Determine the (X, Y) coordinate at the center of the cell enclosing the given text.  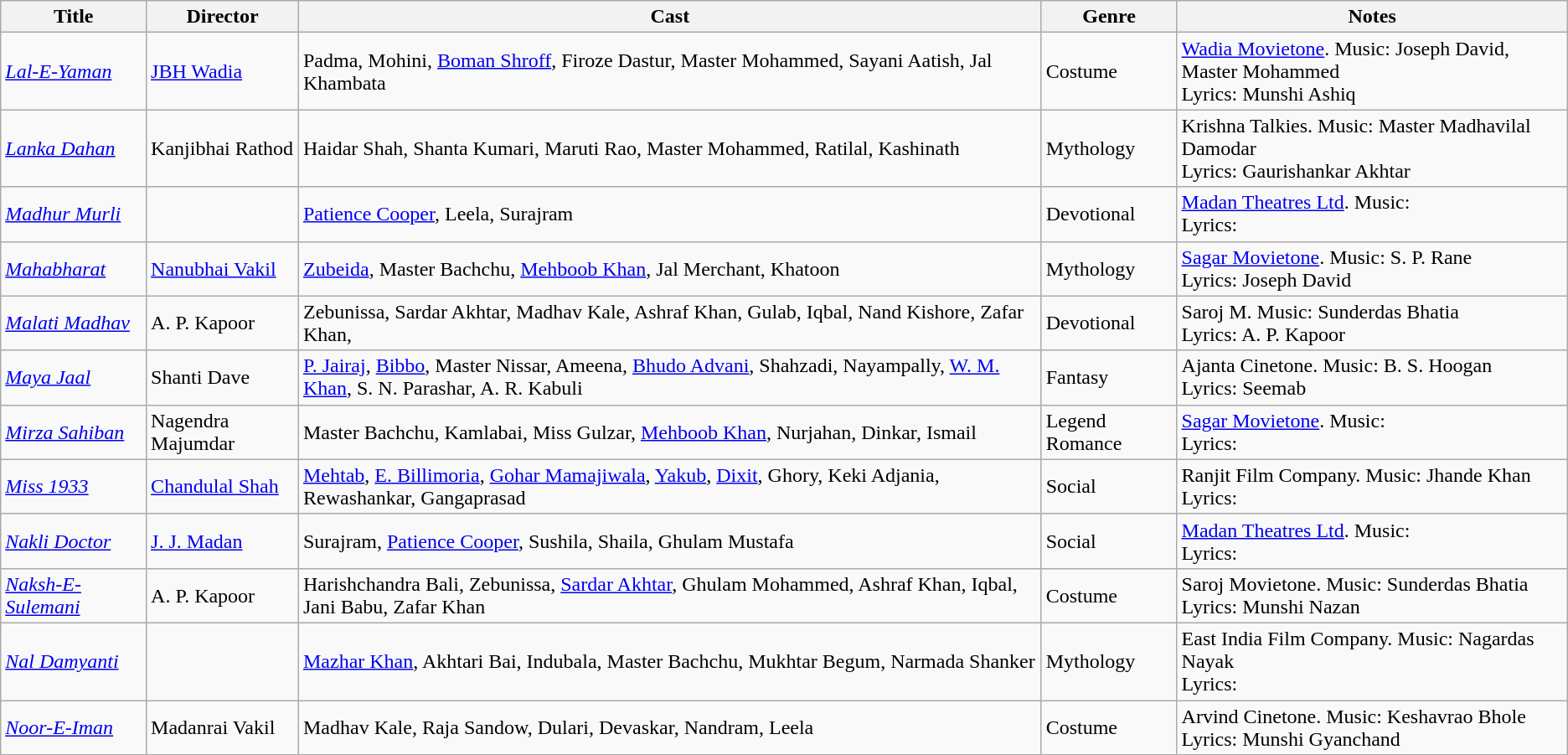
Krishna Talkies. Music: Master Madhavilal DamodarLyrics: Gaurishankar Akhtar (1372, 148)
P. Jairaj, Bibbo, Master Nissar, Ameena, Bhudo Advani, Shahzadi, Nayampally, W. M. Khan, S. N. Parashar, A. R. Kabuli (670, 377)
Harishchandra Bali, Zebunissa, Sardar Akhtar, Ghulam Mohammed, Ashraf Khan, Iqbal, Jani Babu, Zafar Khan (670, 595)
Sagar Movietone. Music: S. P. RaneLyrics: Joseph David (1372, 268)
Notes (1372, 17)
Madhav Kale, Raja Sandow, Dulari, Devaskar, Nandram, Leela (670, 727)
Padma, Mohini, Boman Shroff, Firoze Dastur, Master Mohammed, Sayani Aatish, Jal Khambata (670, 71)
Noor-E-Iman (74, 727)
Nanubhai Vakil (223, 268)
Master Bachchu, Kamlabai, Miss Gulzar, Mehboob Khan, Nurjahan, Dinkar, Ismail (670, 432)
Malati Madhav (74, 323)
Haidar Shah, Shanta Kumari, Maruti Rao, Master Mohammed, Ratilal, Kashinath (670, 148)
JBH Wadia (223, 71)
Nagendra Majumdar (223, 432)
East India Film Company. Music: Nagardas NayakLyrics: (1372, 661)
Mehtab, E. Billimoria, Gohar Mamajiwala, Yakub, Dixit, Ghory, Keki Adjania, Rewashankar, Gangaprasad (670, 486)
Naksh-E-Sulemani (74, 595)
Mazhar Khan, Akhtari Bai, Indubala, Master Bachchu, Mukhtar Begum, Narmada Shanker (670, 661)
Mahabharat (74, 268)
Kanjibhai Rathod (223, 148)
Madanrai Vakil (223, 727)
Saroj Movietone. Music: Sunderdas BhatiaLyrics: Munshi Nazan (1372, 595)
Saroj M. Music: Sunderdas BhatiaLyrics: A. P. Kapoor (1372, 323)
Zebunissa, Sardar Akhtar, Madhav Kale, Ashraf Khan, Gulab, Iqbal, Nand Kishore, Zafar Khan, (670, 323)
Madhur Murli (74, 215)
Mirza Sahiban (74, 432)
Miss 1933 (74, 486)
Director (223, 17)
Ranjit Film Company. Music: Jhande KhanLyrics: (1372, 486)
J. J. Madan (223, 541)
Lal-E-Yaman (74, 71)
Nal Damyanti (74, 661)
Shanti Dave (223, 377)
Maya Jaal (74, 377)
Wadia Movietone. Music: Joseph David, Master MohammedLyrics: Munshi Ashiq (1372, 71)
Surajram, Patience Cooper, Sushila, Shaila, Ghulam Mustafa (670, 541)
Genre (1109, 17)
Nakli Doctor (74, 541)
Legend Romance (1109, 432)
Chandulal Shah (223, 486)
Title (74, 17)
Lanka Dahan (74, 148)
Cast (670, 17)
Zubeida, Master Bachchu, Mehboob Khan, Jal Merchant, Khatoon (670, 268)
Sagar Movietone. Music: Lyrics: (1372, 432)
Arvind Cinetone. Music: Keshavrao BholeLyrics: Munshi Gyanchand (1372, 727)
Patience Cooper, Leela, Surajram (670, 215)
Ajanta Cinetone. Music: B. S. HooganLyrics: Seemab (1372, 377)
Fantasy (1109, 377)
